Pinpoint the cell where the given text exists, returning its (X, Y) midpoint coordinate. 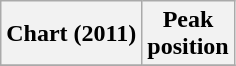
Peakposition (188, 34)
Chart (2011) (72, 34)
